Detect which cell encompasses the target text, then output its (X, Y) center coordinate. 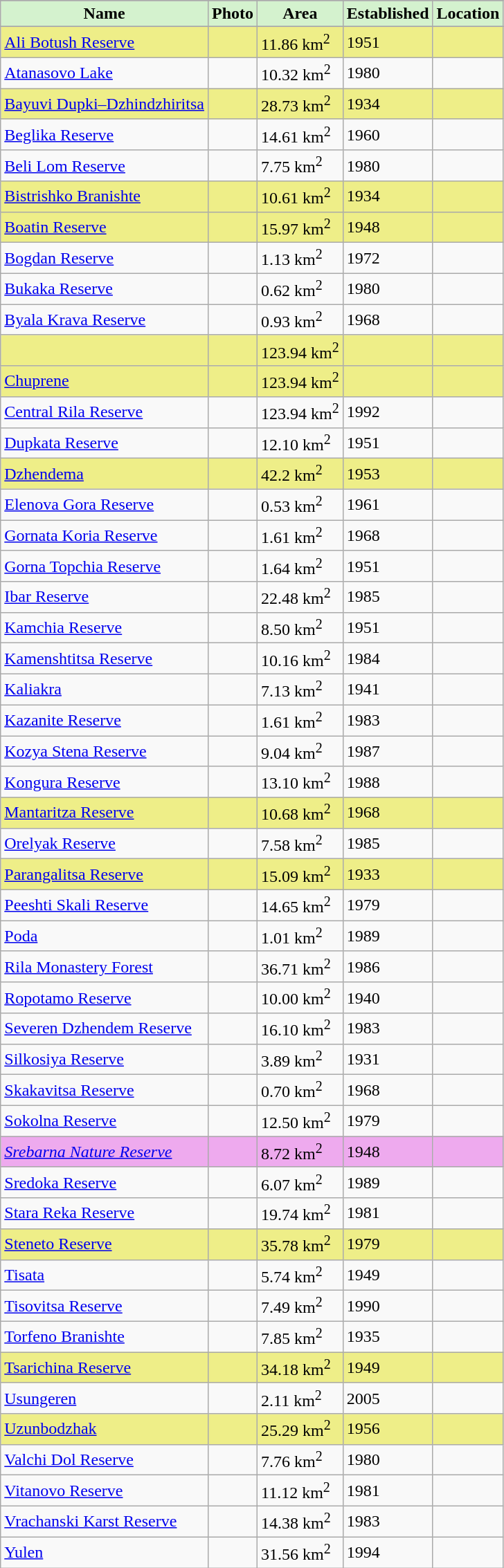
7.76 km2 (300, 1459)
Gornata Koria Reserve (105, 535)
Ali Botush Reserve (105, 43)
Central Rila Reserve (105, 412)
Photo (233, 14)
Byala Krava Reserve (105, 320)
Parangalitsa Reserve (105, 874)
Dzhendema (105, 474)
Kamchia Reserve (105, 628)
36.71 km2 (300, 967)
10.32 km2 (300, 73)
16.10 km2 (300, 1029)
8.72 km2 (300, 1152)
14.61 km2 (300, 134)
Beli Lom Reserve (105, 166)
Torfeno Branishte (105, 1336)
Skakavitsa Reserve (105, 1090)
Bayuvi Dupki–Dzhindzhiritsa (105, 104)
Usungeren (105, 1399)
Orelyak Reserve (105, 844)
1956 (388, 1429)
1994 (388, 1552)
1931 (388, 1060)
7.58 km2 (300, 844)
Area (300, 14)
Severen Dzhendem Reserve (105, 1029)
31.56 km2 (300, 1552)
1935 (388, 1336)
Dupkata Reserve (105, 443)
1987 (388, 751)
Poda (105, 937)
Boatin Reserve (105, 227)
14.38 km2 (300, 1522)
15.09 km2 (300, 874)
2005 (388, 1399)
2.11 km2 (300, 1399)
Peeshti Skali Reserve (105, 905)
Steneto Reserve (105, 1244)
Rila Monastery Forest (105, 967)
Beglika Reserve (105, 134)
Chuprene (105, 382)
Kamenshtitsa Reserve (105, 658)
1986 (388, 967)
0.70 km2 (300, 1090)
11.12 km2 (300, 1491)
1933 (388, 874)
1972 (388, 259)
7.85 km2 (300, 1336)
Sokolna Reserve (105, 1120)
Name (105, 14)
Silkosiya Reserve (105, 1060)
35.78 km2 (300, 1244)
25.29 km2 (300, 1429)
1953 (388, 474)
34.18 km2 (300, 1368)
Sredoka Reserve (105, 1183)
1990 (388, 1306)
22.48 km2 (300, 598)
Valchi Dol Reserve (105, 1459)
1941 (388, 689)
Uzunbodzhak (105, 1429)
0.62 km2 (300, 289)
14.65 km2 (300, 905)
1988 (388, 782)
Tisovitsa Reserve (105, 1306)
Bistrishko Branishte (105, 196)
11.86 km2 (300, 43)
Mantaritza Reserve (105, 813)
1984 (388, 658)
10.68 km2 (300, 813)
1.64 km2 (300, 566)
5.74 km2 (300, 1275)
7.75 km2 (300, 166)
Established (388, 14)
Kongura Reserve (105, 782)
10.61 km2 (300, 196)
Elenova Gora Reserve (105, 505)
7.13 km2 (300, 689)
1940 (388, 997)
9.04 km2 (300, 751)
15.97 km2 (300, 227)
Kazanite Reserve (105, 721)
Srebarna Nature Reserve (105, 1152)
Kaliakra (105, 689)
Ibar Reserve (105, 598)
Bogdan Reserve (105, 259)
42.2 km2 (300, 474)
10.00 km2 (300, 997)
7.49 km2 (300, 1306)
1961 (388, 505)
13.10 km2 (300, 782)
28.73 km2 (300, 104)
Yulen (105, 1552)
0.53 km2 (300, 505)
Bukaka Reserve (105, 289)
Vrachanski Karst Reserve (105, 1522)
8.50 km2 (300, 628)
Vitanovo Reserve (105, 1491)
10.16 km2 (300, 658)
1960 (388, 134)
1992 (388, 412)
12.50 km2 (300, 1120)
6.07 km2 (300, 1183)
Gorna Topchia Reserve (105, 566)
Tisata (105, 1275)
Location (468, 14)
0.93 km2 (300, 320)
19.74 km2 (300, 1213)
3.89 km2 (300, 1060)
Kozya Stena Reserve (105, 751)
1.13 km2 (300, 259)
Tsarichina Reserve (105, 1368)
12.10 km2 (300, 443)
Atanasovo Lake (105, 73)
1.01 km2 (300, 937)
Ropotamo Reserve (105, 997)
Stara Reka Reserve (105, 1213)
